Pinpoint the cell where the given text exists, returning its [x, y] midpoint coordinate. 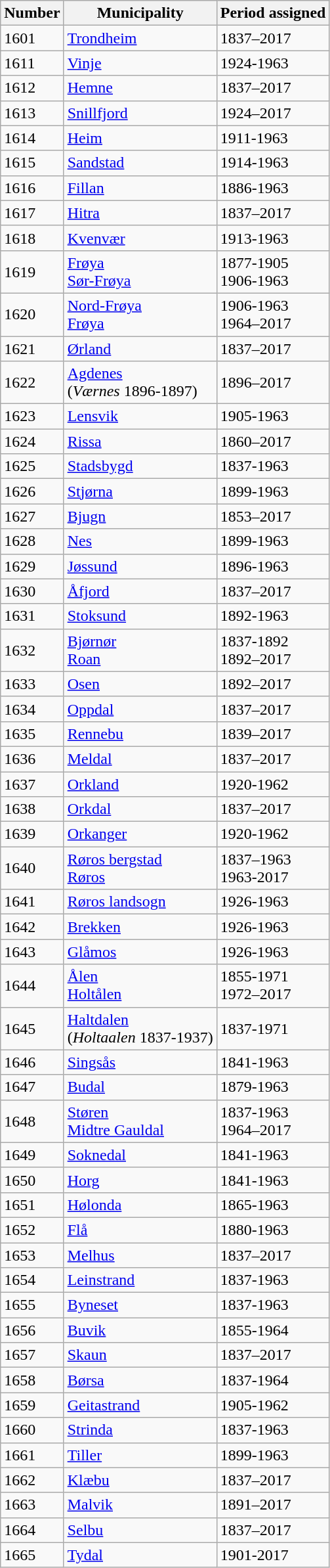
1658 [32, 1380]
1839–2017 [273, 734]
Municipality [140, 13]
Horg [140, 1180]
Malvik [140, 1505]
Stjørna [140, 491]
1855-1964 [273, 1330]
1645 [32, 1029]
1659 [32, 1405]
Orkanger [140, 834]
Melhus [140, 1255]
Period assigned [273, 13]
Rennebu [140, 734]
1629 [32, 566]
Åfjord [140, 591]
Kvenvær [140, 238]
1896–2017 [273, 382]
1627 [32, 516]
1664 [32, 1530]
1649 [32, 1155]
1641 [32, 902]
1901-2017 [273, 1555]
1613 [32, 113]
Meldal [140, 759]
1628 [32, 541]
Strinda [140, 1430]
1837–19631963-2017 [273, 868]
1626 [32, 491]
Heim [140, 138]
Orkdal [140, 809]
1646 [32, 1062]
1632 [32, 650]
Leinstrand [140, 1280]
Stoksund [140, 616]
1614 [32, 138]
1891–2017 [273, 1505]
ÅlenHoltålen [140, 985]
1654 [32, 1280]
1660 [32, 1430]
Agdenes(Værnes 1896-1897) [140, 382]
Vinje [140, 63]
1914-1963 [273, 163]
1648 [32, 1121]
1911-1963 [273, 138]
Røros bergstadRøros [140, 868]
Skaun [140, 1355]
1886-1963 [273, 188]
Ørland [140, 349]
1612 [32, 88]
Rissa [140, 441]
Budal [140, 1087]
Klæbu [140, 1480]
Hitra [140, 213]
Geitastrand [140, 1405]
Snillfjord [140, 113]
1855-19711972–2017 [273, 985]
Røros landsogn [140, 902]
1651 [32, 1205]
1644 [32, 985]
1619 [32, 272]
1621 [32, 349]
1880-1963 [273, 1230]
1640 [32, 868]
1636 [32, 759]
1652 [32, 1230]
Jøssund [140, 566]
1633 [32, 684]
1615 [32, 163]
Lensvik [140, 416]
1906-19631964–2017 [273, 314]
Tiller [140, 1455]
1650 [32, 1180]
1617 [32, 213]
1663 [32, 1505]
1656 [32, 1330]
1643 [32, 952]
1655 [32, 1305]
Stadsbygd [140, 466]
1611 [32, 63]
Selbu [140, 1530]
1637 [32, 784]
Nord-FrøyaFrøya [140, 314]
Orkland [140, 784]
1657 [32, 1355]
Fillan [140, 188]
1892–2017 [273, 684]
1635 [32, 734]
1860–2017 [273, 441]
1877-19051906-1963 [273, 272]
Byneset [140, 1305]
1905-1962 [273, 1405]
1924-1963 [273, 63]
StørenMidtre Gauldal [140, 1121]
1865-1963 [273, 1205]
Osen [140, 684]
Singsås [140, 1062]
1634 [32, 709]
1601 [32, 38]
Sandstad [140, 163]
Soknedal [140, 1155]
1647 [32, 1087]
1653 [32, 1255]
1879-1963 [273, 1087]
1896-1963 [273, 566]
Haltdalen(Holtaalen 1837-1937) [140, 1029]
Buvik [140, 1330]
Glåmos [140, 952]
Flå [140, 1230]
1638 [32, 809]
1892-1963 [273, 616]
BjørnørRoan [140, 650]
1624 [32, 441]
Nes [140, 541]
Børsa [140, 1380]
Number [32, 13]
1620 [32, 314]
1837-1971 [273, 1029]
Hølonda [140, 1205]
FrøyaSør-Frøya [140, 272]
1913-1963 [273, 238]
1837-19631964–2017 [273, 1121]
Hemne [140, 88]
1853–2017 [273, 516]
1837-18921892–2017 [273, 650]
Oppdal [140, 709]
1642 [32, 927]
1630 [32, 591]
Tydal [140, 1555]
1616 [32, 188]
Bjugn [140, 516]
1622 [32, 382]
1618 [32, 238]
1924–2017 [273, 113]
1905-1963 [273, 416]
Trondheim [140, 38]
1639 [32, 834]
1662 [32, 1480]
1625 [32, 466]
1665 [32, 1555]
1661 [32, 1455]
1623 [32, 416]
Brekken [140, 927]
1631 [32, 616]
1837-1964 [273, 1380]
